Locate the cell with the specified text and output its (X, Y) center coordinate. 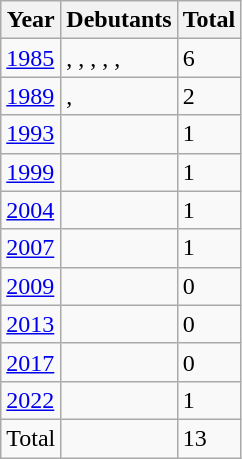
2004 (31, 210)
2 (209, 96)
1993 (31, 134)
Year (31, 20)
1985 (31, 58)
6 (209, 58)
13 (209, 438)
Debutants (119, 20)
, (119, 96)
2009 (31, 286)
2022 (31, 400)
2007 (31, 248)
1989 (31, 96)
2017 (31, 362)
, , , , , (119, 58)
1999 (31, 172)
2013 (31, 324)
